Capture the cell that displays the provided text and extract its [X, Y] central coordinate. 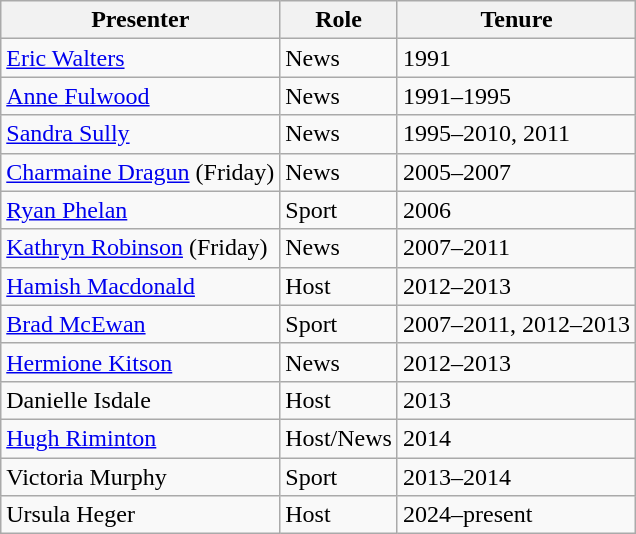
Eric Walters [140, 58]
Hugh Riminton [140, 438]
Kathryn Robinson (Friday) [140, 248]
2005–2007 [516, 172]
2014 [516, 438]
Host/News [339, 438]
2006 [516, 210]
Hamish Macdonald [140, 286]
Sandra Sully [140, 134]
Tenure [516, 20]
2013 [516, 400]
2024–present [516, 515]
Ursula Heger [140, 515]
Presenter [140, 20]
1991 [516, 58]
2007–2011 [516, 248]
Brad McEwan [140, 324]
1995–2010, 2011 [516, 134]
Role [339, 20]
Hermione Kitson [140, 362]
Victoria Murphy [140, 477]
Danielle Isdale [140, 400]
2013–2014 [516, 477]
Ryan Phelan [140, 210]
1991–1995 [516, 96]
2007–2011, 2012–2013 [516, 324]
Anne Fulwood [140, 96]
Charmaine Dragun (Friday) [140, 172]
